Provide the (x, y) coordinate of the cell's center where the given text is located.  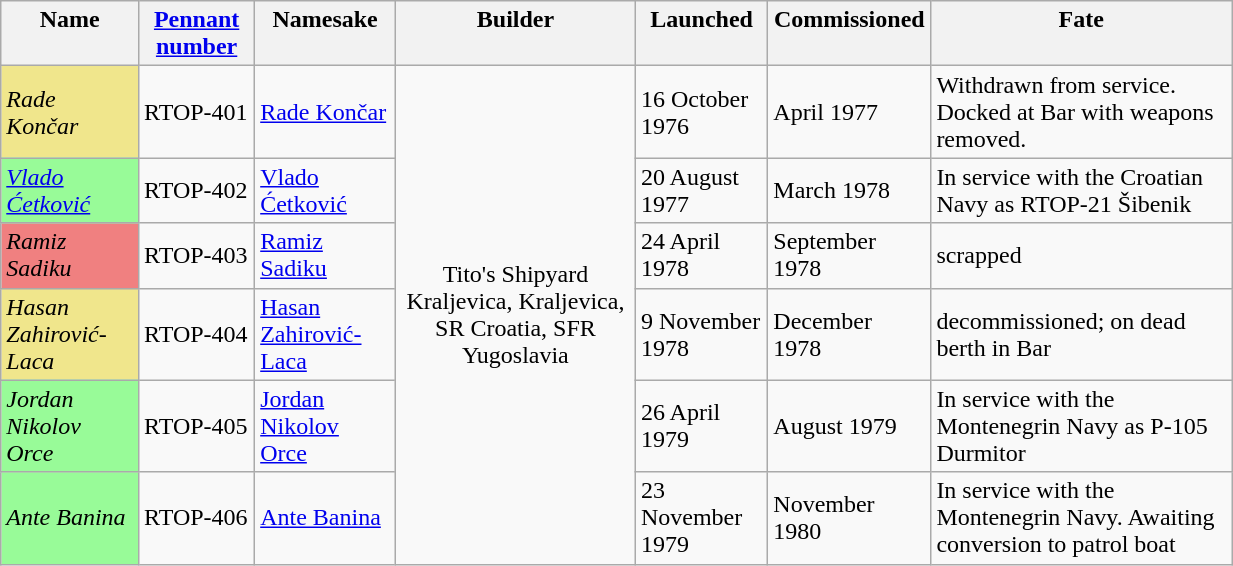
In service with the Montenegrin Navy as P-105 Durmitor (1082, 426)
In service with the Montenegrin Navy. Awaiting conversion to patrol boat (1082, 518)
RTOP-406 (197, 518)
9 November 1978 (701, 334)
September 1978 (850, 256)
Launched (701, 34)
Fate (1082, 34)
December 1978 (850, 334)
Builder (516, 34)
26 April 1979 (701, 426)
Withdrawn from service. Docked at Bar with weapons removed. (1082, 112)
August 1979 (850, 426)
Name (70, 34)
Commissioned (850, 34)
24 April 1978 (701, 256)
RTOP-405 (197, 426)
Namesake (326, 34)
RTOP-401 (197, 112)
Tito's Shipyard Kraljevica, Kraljevica, SR Croatia, SFR Yugoslavia (516, 315)
20 August 1977 (701, 190)
March 1978 (850, 190)
scrapped (1082, 256)
16 October 1976 (701, 112)
April 1977 (850, 112)
Pennant number (197, 34)
In service with the Croatian Navy as RTOP-21 Šibenik (1082, 190)
November 1980 (850, 518)
RTOP-404 (197, 334)
decommissioned; on dead berth in Bar (1082, 334)
23 November 1979 (701, 518)
RTOP-403 (197, 256)
RTOP-402 (197, 190)
